Scan for the cell matching the given text and deliver its [x, y] coordinate at center. 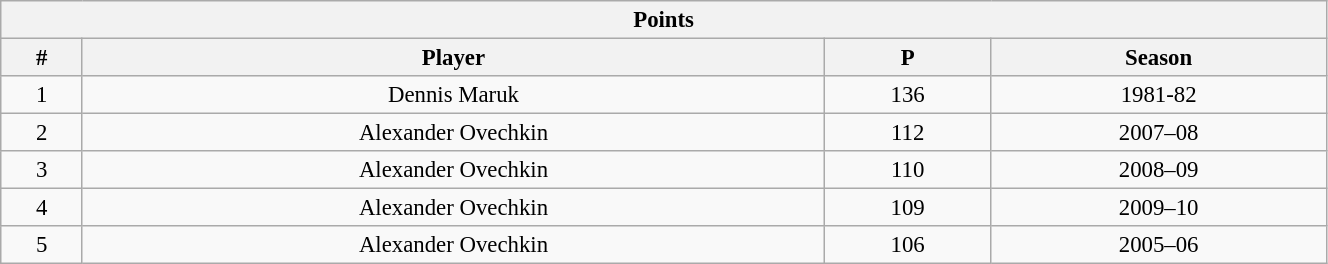
# [42, 58]
Points [664, 20]
3 [42, 170]
Player [453, 58]
2008–09 [1159, 170]
1981-82 [1159, 95]
109 [908, 208]
Dennis Maruk [453, 95]
P [908, 58]
106 [908, 245]
112 [908, 133]
2007–08 [1159, 133]
Season [1159, 58]
1 [42, 95]
2 [42, 133]
136 [908, 95]
4 [42, 208]
2005–06 [1159, 245]
5 [42, 245]
2009–10 [1159, 208]
110 [908, 170]
